Find where the given text appears and provide that cell's center as [X, Y] coordinate. 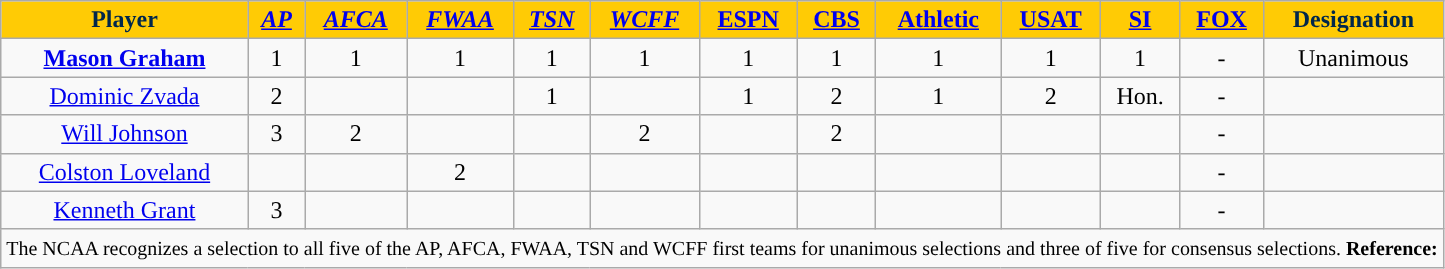
Colston Loveland [124, 172]
CBS [836, 20]
Player [124, 20]
FOX [1222, 20]
Kenneth Grant [124, 210]
Unanimous [1353, 58]
Designation [1353, 20]
FWAA [460, 20]
SI [1140, 20]
Hon. [1140, 96]
AFCA [356, 20]
WCFF [644, 20]
Mason Graham [124, 58]
AP [276, 20]
Will Johnson [124, 134]
TSN [552, 20]
Dominic Zvada [124, 96]
USAT [1050, 20]
ESPN [748, 20]
Athletic [938, 20]
